Search for the cell housing the specified text and yield its [x, y] center coordinate. 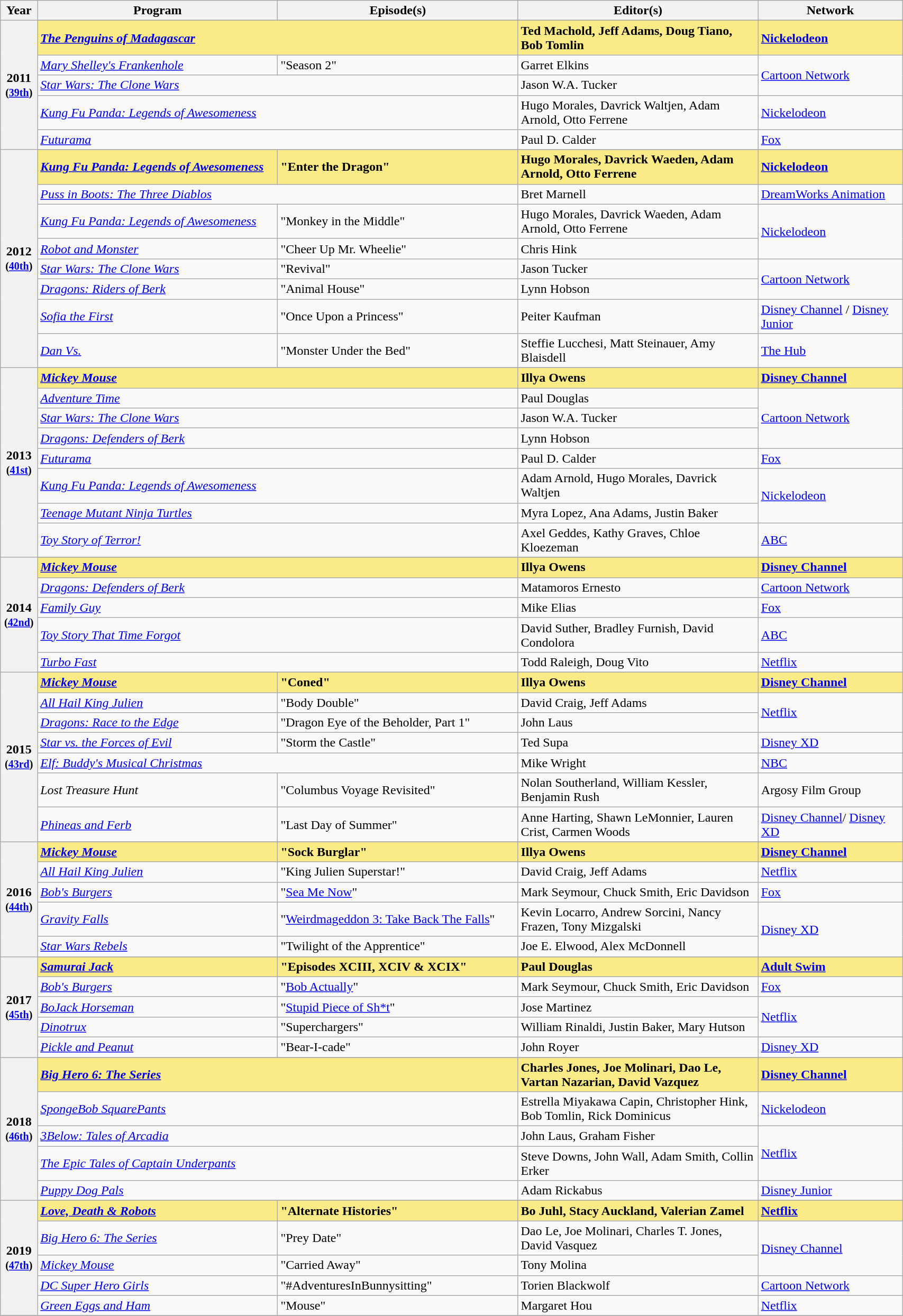
"#AdventuresInBunnysitting" [398, 1285]
2019 (47th) [19, 1258]
"Columbus Voyage Revisited" [398, 790]
Nolan Southerland, William Kessler, Benjamin Rush [638, 790]
2014 (42nd) [19, 614]
Disney Channel/ Disney XD [831, 825]
2018 (46th) [19, 1129]
"Dragon Eye of the Beholder, Part 1" [398, 723]
Pickle and Peanut [158, 1047]
Jose Martinez [638, 1007]
Mike Wright [638, 763]
Sofia the First [158, 316]
"Once Upon a Princess" [398, 316]
Argosy Film Group [831, 790]
Disney Junior [831, 1191]
Ted Machold, Jeff Adams, Doug Tiano, Bob Tomlin [638, 38]
John Laus, Graham Fisher [638, 1136]
NBC [831, 763]
Samurai Jack [158, 967]
Robot and Monster [158, 249]
Kevin Locarro, Andrew Sorcini, Nancy Frazen, Tony Mizgalski [638, 919]
"Carried Away" [398, 1265]
Dragons: Race to the Edge [158, 723]
The Hub [831, 351]
"Cheer Up Mr. Wheelie" [398, 249]
"Alternate Histories" [398, 1211]
"Episodes XCIII, XCIV & XCIX" [398, 967]
Adult Swim [831, 967]
Phineas and Ferb [158, 825]
Family Guy [278, 608]
Toy Story That Time Forgot [278, 634]
Toy Story of Terror! [278, 540]
Steve Downs, John Wall, Adam Smith, Collin Erker [638, 1163]
"Stupid Piece of Sh*t" [398, 1007]
Dao Le, Joe Molinari, Charles T. Jones, David Vasquez [638, 1238]
"King Julien Superstar!" [398, 872]
William Rinaldi, Justin Baker, Mary Hutson [638, 1027]
2012 (40th) [19, 259]
Garret Elkins [638, 65]
Anne Harting, Shawn LeMonnier, Lauren Crist, Carmen Woods [638, 825]
Year [19, 11]
"Storm the Castle" [398, 743]
Axel Geddes, Kathy Graves, Chloe Kloezeman [638, 540]
Turbo Fast [278, 662]
Lost Treasure Hunt [158, 790]
"Sea Me Now" [398, 892]
Matamoros Ernesto [638, 587]
2013 (41st) [19, 463]
The Epic Tales of Captain Underpants [278, 1163]
"Season 2" [398, 65]
John Royer [638, 1047]
"Monster Under the Bed" [398, 351]
"Body Double" [398, 703]
Bo Juhl, Stacy Auckland, Valerian Zamel [638, 1211]
Mary Shelley's Frankenhole [158, 65]
Steffie Lucchesi, Matt Steinauer, Amy Blaisdell [638, 351]
John Laus [638, 723]
2016 (44th) [19, 899]
Love, Death & Robots [158, 1211]
Star Wars Rebels [158, 946]
The Penguins of Madagascar [278, 38]
"Bob Actually" [398, 987]
DreamWorks Animation [831, 194]
Myra Lopez, Ana Adams, Justin Baker [638, 513]
"Enter the Dragon" [398, 167]
"Sock Burglar" [398, 852]
Gravity Falls [158, 919]
Tony Molina [638, 1265]
Jason Tucker [638, 269]
Estrella Miyakawa Capin, Christopher Hink, Bob Tomlin, Rick Dominicus [638, 1109]
"Superchargers" [398, 1027]
Bret Marnell [638, 194]
"Twilight of the Apprentice" [398, 946]
Adventure Time [278, 398]
"Revival" [398, 269]
"Bear-I-cade" [398, 1047]
"Last Day of Summer" [398, 825]
Dan Vs. [158, 351]
Episode(s) [398, 11]
Ted Supa [638, 743]
Torien Blackwolf [638, 1285]
Todd Raleigh, Doug Vito [638, 662]
"Prey Date" [398, 1238]
Teenage Mutant Ninja Turtles [278, 513]
Network [831, 11]
Green Eggs and Ham [158, 1305]
Editor(s) [638, 11]
2015 (43rd) [19, 757]
"Weirdmageddon 3: Take Back The Falls" [398, 919]
"Mouse" [398, 1305]
David Suther, Bradley Furnish, David Condolora [638, 634]
"Monkey in the Middle" [398, 221]
BoJack Horseman [158, 1007]
Joe E. Elwood, Alex McDonnell [638, 946]
Charles Jones, Joe Molinari, Dao Le, Vartan Nazarian, David Vazquez [638, 1074]
Dragons: Riders of Berk [158, 289]
Elf: Buddy's Musical Christmas [278, 763]
2011 (39th) [19, 85]
Adam Arnold, Hugo Morales, Davrick Waltjen [638, 485]
SpongeBob SquarePants [278, 1109]
Margaret Hou [638, 1305]
Peiter Kaufman [638, 316]
"Animal House" [398, 289]
Mike Elias [638, 608]
Puppy Dog Pals [278, 1191]
Hugo Morales, Davrick Waltjen, Adam Arnold, Otto Ferrene [638, 112]
Chris Hink [638, 249]
2017 (45th) [19, 1007]
Star vs. the Forces of Evil [158, 743]
3Below: Tales of Arcadia [278, 1136]
"Coned" [398, 682]
Adam Rickabus [638, 1191]
DC Super Hero Girls [158, 1285]
Dinotrux [158, 1027]
Program [158, 11]
Disney Channel / Disney Junior [831, 316]
Puss in Boots: The Three Diablos [278, 194]
